Output the [x, y] coordinate of the center of the cell containing the given text.  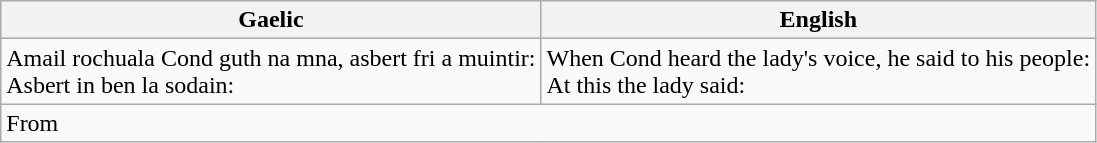
When Cond heard the lady's voice, he said to his people:At this the lady said: [818, 72]
English [818, 20]
Amail rochuala Cond guth na mna, asbert fri a muintir:Asbert in ben la sodain: [271, 72]
Gaelic [271, 20]
From [548, 123]
